Provide the [x, y] coordinate of the cell's center where the given text is located.  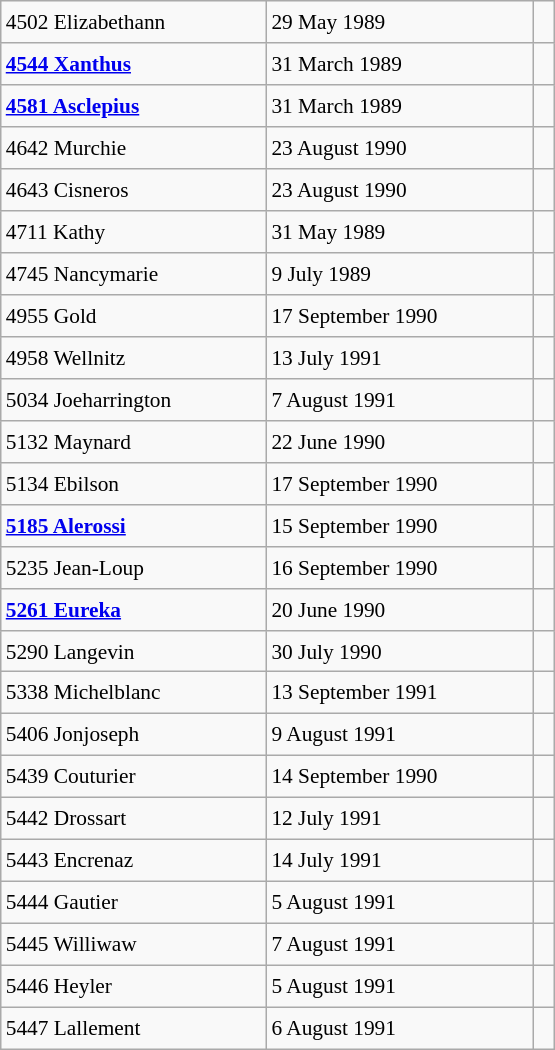
30 July 1990 [400, 651]
6 August 1991 [400, 1028]
4581 Asclepius [134, 106]
5185 Alerossi [134, 525]
14 July 1991 [400, 861]
4745 Nancymarie [134, 274]
4958 Wellnitz [134, 358]
5439 Couturier [134, 777]
31 May 1989 [400, 232]
4642 Murchie [134, 148]
5443 Encrenaz [134, 861]
5447 Lallement [134, 1028]
22 June 1990 [400, 441]
5446 Heyler [134, 986]
9 August 1991 [400, 735]
4955 Gold [134, 316]
4544 Xanthus [134, 64]
13 July 1991 [400, 358]
12 July 1991 [400, 819]
5445 Williwaw [134, 945]
4502 Elizabethann [134, 22]
5290 Langevin [134, 651]
29 May 1989 [400, 22]
16 September 1990 [400, 567]
15 September 1990 [400, 525]
5034 Joeharrington [134, 399]
20 June 1990 [400, 609]
5338 Michelblanc [134, 693]
5134 Ebilson [134, 483]
5261 Eureka [134, 609]
14 September 1990 [400, 777]
5444 Gautier [134, 903]
4711 Kathy [134, 232]
4643 Cisneros [134, 190]
9 July 1989 [400, 274]
13 September 1991 [400, 693]
5406 Jonjoseph [134, 735]
5132 Maynard [134, 441]
5235 Jean-Loup [134, 567]
5442 Drossart [134, 819]
